Detect which cell encompasses the target text, then output its [x, y] center coordinate. 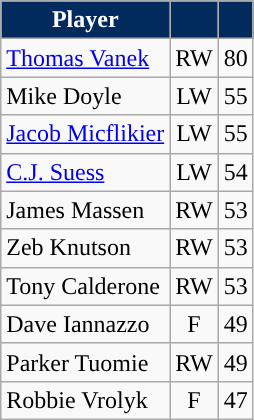
54 [236, 172]
Robbie Vrolyk [86, 400]
Jacob Micflikier [86, 134]
80 [236, 58]
Tony Calderone [86, 286]
C.J. Suess [86, 172]
Player [86, 20]
Parker Tuomie [86, 362]
47 [236, 400]
Zeb Knutson [86, 248]
Dave Iannazzo [86, 324]
Mike Doyle [86, 96]
James Massen [86, 210]
Thomas Vanek [86, 58]
